Return the [X, Y] coordinate for the center point of the cell that contains the specified text.  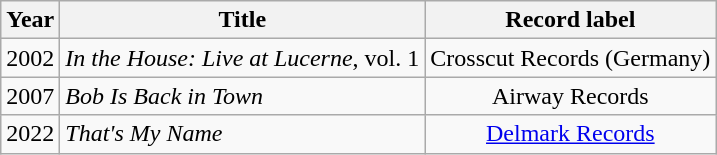
Year [30, 20]
Record label [570, 20]
2022 [30, 134]
2007 [30, 96]
2002 [30, 58]
Airway Records [570, 96]
In the House: Live at Lucerne, vol. 1 [242, 58]
Delmark Records [570, 134]
That's My Name [242, 134]
Title [242, 20]
Bob Is Back in Town [242, 96]
Crosscut Records (Germany) [570, 58]
